For the text-containing cell, return its midpoint in (X, Y) coordinate format. 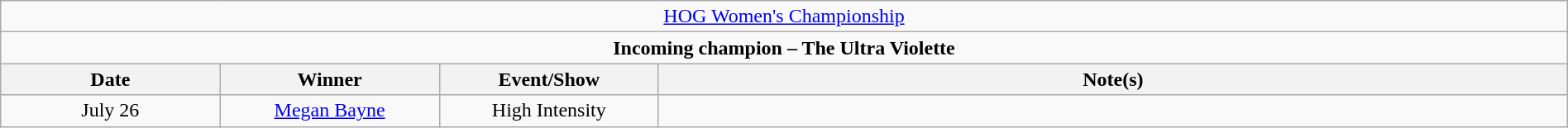
Megan Bayne (329, 111)
July 26 (111, 111)
Event/Show (549, 79)
Incoming champion – The Ultra Violette (784, 48)
High Intensity (549, 111)
Note(s) (1113, 79)
HOG Women's Championship (784, 17)
Winner (329, 79)
Date (111, 79)
